Determine the [X, Y] coordinate at the center of the cell enclosing the given text.  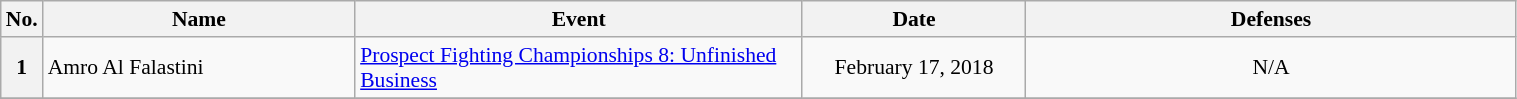
Prospect Fighting Championships 8: Unfinished Business [578, 68]
Amro Al Falastini [199, 68]
Defenses [1271, 19]
Event [578, 19]
N/A [1271, 68]
No. [22, 19]
Name [199, 19]
Date [914, 19]
1 [22, 68]
February 17, 2018 [914, 68]
